Scan for the cell matching the given text and deliver its [x, y] coordinate at center. 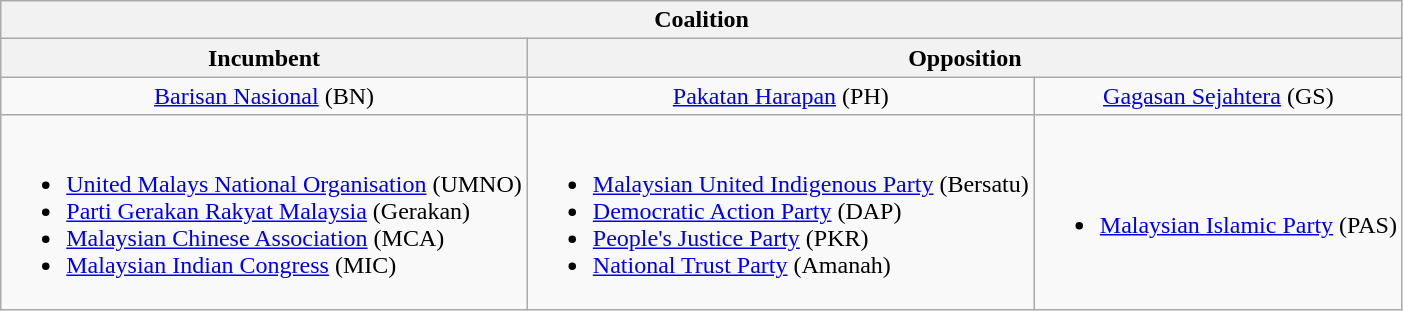
Coalition [702, 20]
Gagasan Sejahtera (GS) [1218, 96]
Malaysian United Indigenous Party (Bersatu) Democratic Action Party (DAP) People's Justice Party (PKR) National Trust Party (Amanah) [780, 212]
Barisan Nasional (BN) [264, 96]
Incumbent [264, 58]
Malaysian Islamic Party (PAS) [1218, 212]
Opposition [964, 58]
Pakatan Harapan (PH) [780, 96]
